Extract the [X, Y] coordinate from the center of the cell holding the provided text.  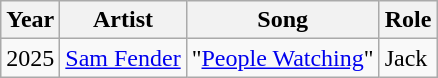
"People Watching" [282, 58]
Sam Fender [123, 58]
Jack [408, 58]
2025 [30, 58]
Role [408, 20]
Artist [123, 20]
Year [30, 20]
Song [282, 20]
